Return [x, y] of the center of cell containing provided text 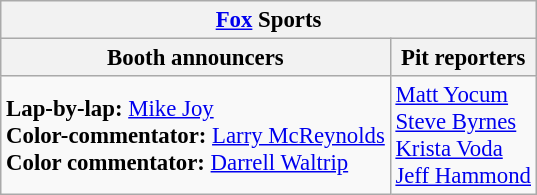
Booth announcers [196, 58]
Pit reporters [463, 58]
Lap-by-lap: Mike JoyColor-commentator: Larry McReynoldsColor commentator: Darrell Waltrip [196, 136]
Fox Sports [269, 20]
Matt YocumSteve ByrnesKrista VodaJeff Hammond [463, 136]
